Capture the cell that displays the provided text and extract its (x, y) central coordinate. 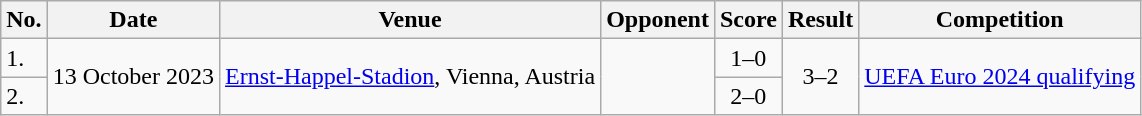
1. (24, 58)
No. (24, 20)
Date (133, 20)
Score (748, 20)
Opponent (658, 20)
3–2 (820, 77)
2–0 (748, 96)
1–0 (748, 58)
13 October 2023 (133, 77)
Result (820, 20)
Competition (1000, 20)
2. (24, 96)
Venue (410, 20)
Ernst-Happel-Stadion, Vienna, Austria (410, 77)
UEFA Euro 2024 qualifying (1000, 77)
